Detect which cell encompasses the target text, then output its [X, Y] center coordinate. 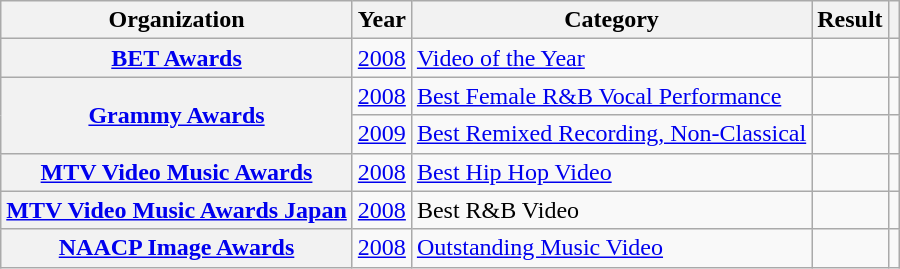
MTV Video Music Awards [177, 172]
Result [850, 20]
2009 [382, 134]
Best R&B Video [611, 210]
Year [382, 20]
NAACP Image Awards [177, 248]
Best Hip Hop Video [611, 172]
Category [611, 20]
MTV Video Music Awards Japan [177, 210]
BET Awards [177, 58]
Video of the Year [611, 58]
Grammy Awards [177, 115]
Best Female R&B Vocal Performance [611, 96]
Organization [177, 20]
Best Remixed Recording, Non-Classical [611, 134]
Outstanding Music Video [611, 248]
